Identify which cell holds the provided text, then report its (x, y) central coordinate. 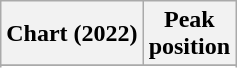
Chart (2022) (72, 34)
Peakposition (189, 34)
